Extract the [X, Y] coordinate from the center of the cell holding the provided text.  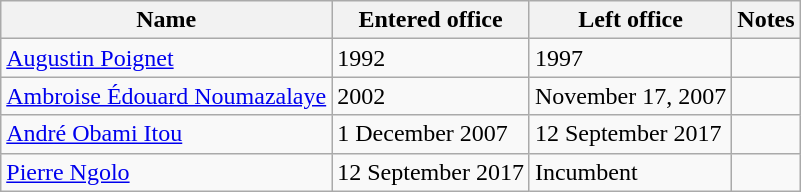
Notes [766, 20]
Augustin Poignet [166, 58]
Name [166, 20]
2002 [431, 96]
1997 [630, 58]
André Obami Itou [166, 134]
Ambroise Édouard Noumazalaye [166, 96]
Entered office [431, 20]
1992 [431, 58]
Pierre Ngolo [166, 172]
Incumbent [630, 172]
November 17, 2007 [630, 96]
Left office [630, 20]
1 December 2007 [431, 134]
